Return [X, Y] of the center of cell containing provided text 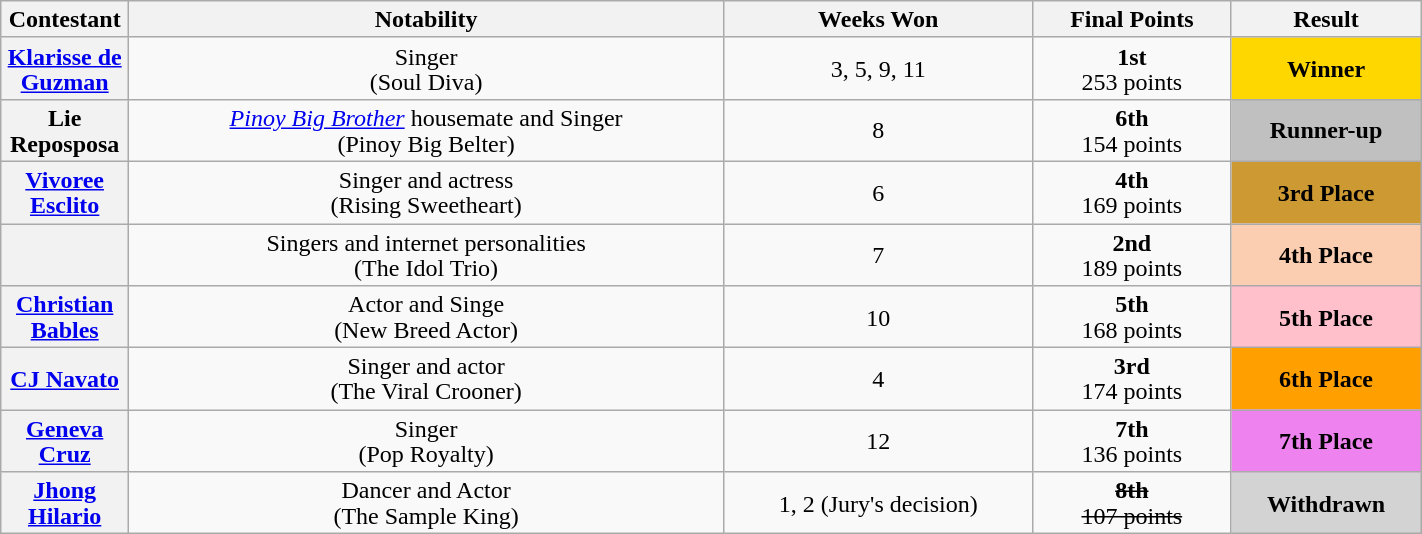
3rd174 points [1132, 379]
7th Place [1326, 441]
Weeks Won [878, 20]
Dancer and Actor(The Sample King) [426, 503]
1, 2 (Jury's decision) [878, 503]
Geneva Cruz [65, 441]
Notability [426, 20]
5th168 points [1132, 317]
3rd Place [1326, 192]
4th Place [1326, 255]
6th Place [1326, 379]
5th Place [1326, 317]
7th136 points [1132, 441]
Vivoree Esclito [65, 192]
7 [878, 255]
6 [878, 192]
Singers and internet personalities(The Idol Trio) [426, 255]
10 [878, 317]
Christian Bables [65, 317]
Runner-up [1326, 130]
Final Points [1132, 20]
Actor and Singe(New Breed Actor) [426, 317]
Singer(Soul Diva) [426, 68]
2nd189 points [1132, 255]
3, 5, 9, 11 [878, 68]
Withdrawn [1326, 503]
1st253 points [1132, 68]
Klarisse de Guzman [65, 68]
Pinoy Big Brother housemate and Singer(Pinoy Big Belter) [426, 130]
8 [878, 130]
4th169 points [1132, 192]
12 [878, 441]
Lie Reposposa [65, 130]
Singer(Pop Royalty) [426, 441]
Result [1326, 20]
Jhong Hilario [65, 503]
Winner [1326, 68]
4 [878, 379]
Singer and actress(Rising Sweetheart) [426, 192]
8th107 points [1132, 503]
6th154 points [1132, 130]
CJ Navato [65, 379]
Contestant [65, 20]
Singer and actor(The Viral Crooner) [426, 379]
